Scan for the cell matching the given text and deliver its [x, y] coordinate at center. 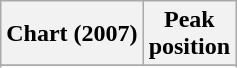
Chart (2007) [72, 34]
Peak position [189, 34]
